Extract the [X, Y] coordinate from the center of the cell holding the provided text.  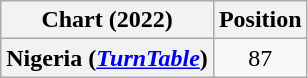
Position [260, 20]
Nigeria (TurnTable) [108, 58]
Chart (2022) [108, 20]
87 [260, 58]
